For the text-containing cell, return its midpoint in (x, y) coordinate format. 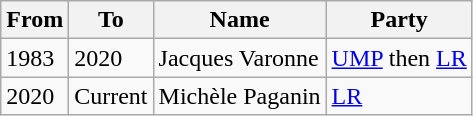
Michèle Paganin (240, 96)
Jacques Varonne (240, 58)
Current (111, 96)
LR (399, 96)
UMP then LR (399, 58)
Name (240, 20)
To (111, 20)
1983 (35, 58)
Party (399, 20)
From (35, 20)
